Find where the given text appears and provide that cell's center as (X, Y) coordinate. 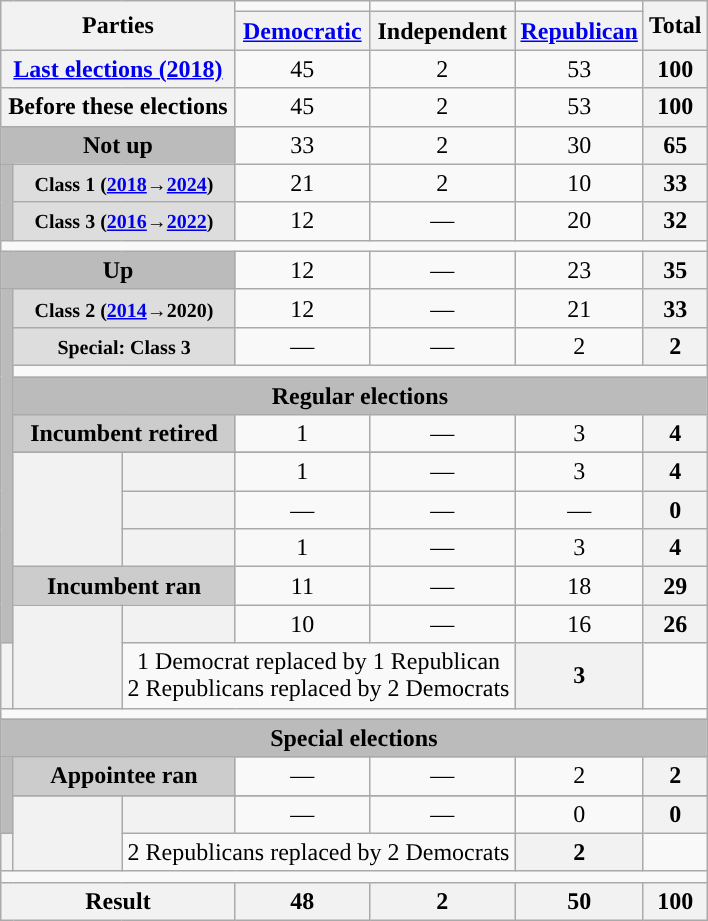
Class 3 (2016→2022) (124, 221)
35 (675, 270)
Up (118, 270)
30 (579, 145)
2 Republicans replaced by 2 Democrats (318, 852)
Total (675, 26)
Last elections (2018) (118, 69)
Independent (442, 31)
20 (579, 221)
Result (118, 901)
1 Democrat replaced by 1 Republican 2 Republicans replaced by 2 Democrats (318, 676)
Regular elections (360, 395)
Parties (118, 26)
23 (579, 270)
Incumbent retired (124, 434)
50 (579, 901)
32 (675, 221)
11 (302, 586)
Special elections (354, 738)
Appointee ran (124, 776)
Class 1 (2018→2024) (124, 183)
65 (675, 145)
Special: Class 3 (124, 346)
29 (675, 586)
Incumbent ran (124, 586)
Before these elections (118, 107)
18 (579, 586)
16 (579, 624)
Republican (579, 31)
Not up (118, 145)
26 (675, 624)
Class 2 (2014→2020) (124, 308)
48 (302, 901)
Democratic (302, 31)
